Identify which cell holds the provided text, then report its (x, y) central coordinate. 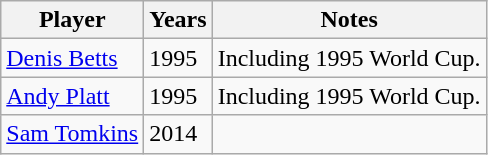
Player (72, 20)
Sam Tomkins (72, 134)
2014 (178, 134)
Notes (349, 20)
Andy Platt (72, 96)
Denis Betts (72, 58)
Years (178, 20)
